Determine the [X, Y] coordinate at the center of the cell enclosing the given text.  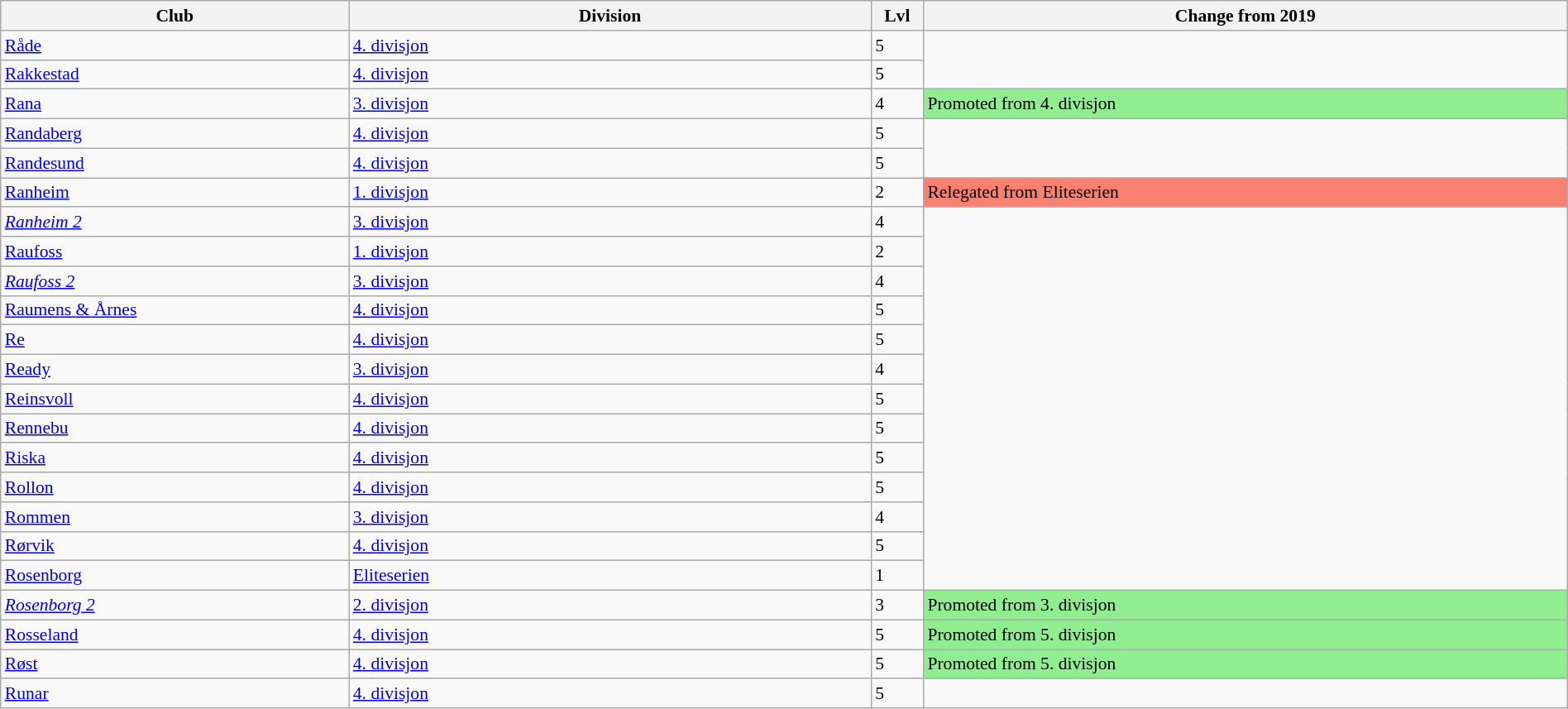
Ranheim [175, 193]
Promoted from 4. divisjon [1245, 104]
Raufoss 2 [175, 281]
Relegated from Eliteserien [1245, 193]
Røst [175, 664]
Raufoss [175, 252]
Rollon [175, 487]
Eliteserien [610, 576]
3 [896, 606]
Reinsvoll [175, 399]
Club [175, 16]
Randaberg [175, 134]
Rommen [175, 517]
2. divisjon [610, 606]
Rosenborg [175, 576]
Rakkestad [175, 74]
Promoted from 3. divisjon [1245, 606]
1 [896, 576]
Rørvik [175, 546]
Rana [175, 104]
Raumens & Årnes [175, 310]
Re [175, 340]
Råde [175, 46]
Ranheim 2 [175, 223]
Ready [175, 370]
Rosenborg 2 [175, 606]
Randesund [175, 163]
Runar [175, 694]
Division [610, 16]
Rosseland [175, 635]
Lvl [896, 16]
Change from 2019 [1245, 16]
Rennebu [175, 429]
Riska [175, 458]
